Determine the [x, y] coordinate at the center of the cell enclosing the given text.  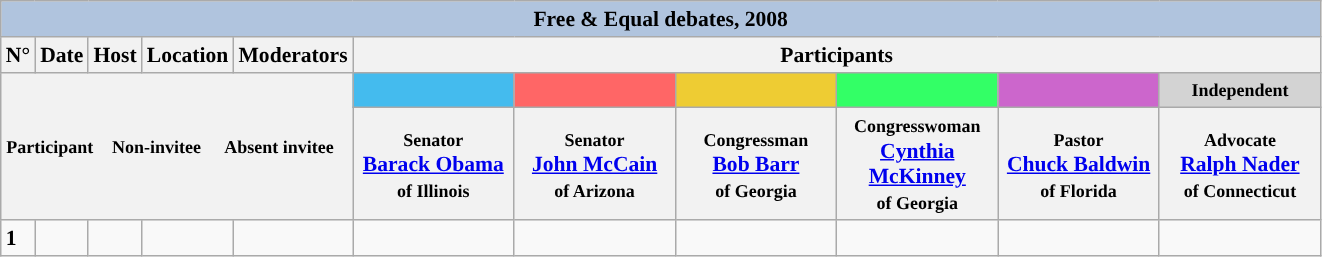
SenatorJohn McCainof Arizona [594, 164]
Location [188, 55]
CongressmanBob Barrof Georgia [756, 164]
Moderators [292, 55]
N° [18, 55]
SenatorBarack Obamaof Illinois [434, 164]
Date [62, 55]
Participant Non-invitee Absent invitee [177, 146]
Participants [837, 55]
CongresswomanCynthia McKinneyof Georgia [918, 164]
AdvocateRalph Naderof Connecticut [1240, 164]
Independent [1240, 90]
PastorChuck Baldwinof Florida [1078, 164]
Host [114, 55]
Free & Equal debates, 2008 [661, 19]
1 [18, 238]
